Search for the cell housing the specified text and yield its [X, Y] center coordinate. 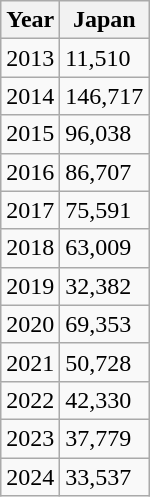
2015 [30, 134]
69,353 [104, 324]
75,591 [104, 210]
96,038 [104, 134]
2016 [30, 172]
2014 [30, 96]
11,510 [104, 58]
2021 [30, 362]
2024 [30, 477]
42,330 [104, 400]
2020 [30, 324]
33,537 [104, 477]
32,382 [104, 286]
2018 [30, 248]
63,009 [104, 248]
2022 [30, 400]
2013 [30, 58]
Japan [104, 20]
37,779 [104, 438]
146,717 [104, 96]
2023 [30, 438]
Year [30, 20]
86,707 [104, 172]
2017 [30, 210]
2019 [30, 286]
50,728 [104, 362]
